Capture the cell that displays the provided text and extract its [x, y] central coordinate. 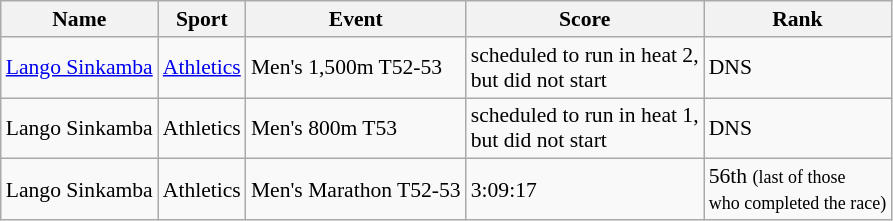
3:09:17 [585, 190]
Event [356, 19]
56th (last of those who completed the race) [798, 190]
Score [585, 19]
Men's 1,500m T52-53 [356, 68]
Men's Marathon T52-53 [356, 190]
scheduled to run in heat 2, but did not start [585, 68]
Men's 800m T53 [356, 128]
scheduled to run in heat 1, but did not start [585, 128]
Sport [202, 19]
Name [80, 19]
Rank [798, 19]
